Extract the [x, y] coordinate from the center of the cell holding the provided text.  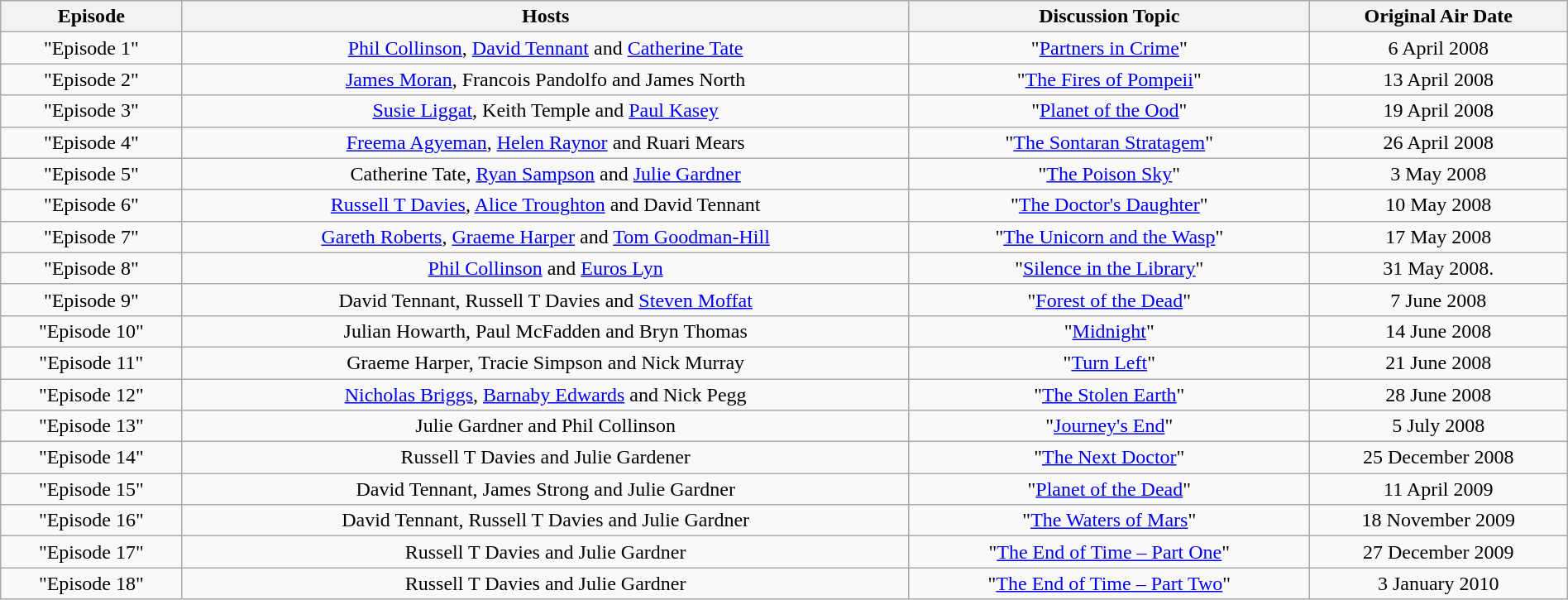
Russell T Davies and Julie Gardener [546, 458]
13 April 2008 [1438, 79]
"Planet of the Ood" [1109, 111]
"The Next Doctor" [1109, 458]
19 April 2008 [1438, 111]
Julie Gardner and Phil Collinson [546, 426]
Episode [91, 17]
6 April 2008 [1438, 48]
28 June 2008 [1438, 395]
"Forest of the Dead" [1109, 300]
David Tennant, James Strong and Julie Gardner [546, 489]
10 May 2008 [1438, 205]
"Episode 8" [91, 268]
"Turn Left" [1109, 362]
Hosts [546, 17]
James Moran, Francois Pandolfo and James North [546, 79]
Discussion Topic [1109, 17]
"Planet of the Dead" [1109, 489]
"Episode 3" [91, 111]
"Silence in the Library" [1109, 268]
Gareth Roberts, Graeme Harper and Tom Goodman-Hill [546, 237]
"Episode 12" [91, 395]
26 April 2008 [1438, 142]
"The Sontaran Stratagem" [1109, 142]
"Episode 11" [91, 362]
"Episode 7" [91, 237]
3 January 2010 [1438, 583]
"Episode 18" [91, 583]
"Episode 4" [91, 142]
"The Doctor's Daughter" [1109, 205]
5 July 2008 [1438, 426]
"Episode 16" [91, 521]
Original Air Date [1438, 17]
Phil Collinson and Euros Lyn [546, 268]
11 April 2009 [1438, 489]
18 November 2009 [1438, 521]
Catherine Tate, Ryan Sampson and Julie Gardner [546, 174]
"The End of Time – Part Two" [1109, 583]
"The Waters of Mars" [1109, 521]
"Episode 17" [91, 552]
Susie Liggat, Keith Temple and Paul Kasey [546, 111]
7 June 2008 [1438, 300]
Graeme Harper, Tracie Simpson and Nick Murray [546, 362]
"Episode 5" [91, 174]
"The Unicorn and the Wasp" [1109, 237]
David Tennant, Russell T Davies and Julie Gardner [546, 521]
"The End of Time – Part One" [1109, 552]
Nicholas Briggs, Barnaby Edwards and Nick Pegg [546, 395]
David Tennant, Russell T Davies and Steven Moffat [546, 300]
"Midnight" [1109, 331]
3 May 2008 [1438, 174]
"The Stolen Earth" [1109, 395]
"Episode 14" [91, 458]
Freema Agyeman, Helen Raynor and Ruari Mears [546, 142]
21 June 2008 [1438, 362]
"The Poison Sky" [1109, 174]
"Episode 10" [91, 331]
"The Fires of Pompeii" [1109, 79]
"Episode 15" [91, 489]
"Episode 13" [91, 426]
25 December 2008 [1438, 458]
"Episode 1" [91, 48]
17 May 2008 [1438, 237]
27 December 2009 [1438, 552]
"Journey's End" [1109, 426]
"Partners in Crime" [1109, 48]
"Episode 9" [91, 300]
Julian Howarth, Paul McFadden and Bryn Thomas [546, 331]
Phil Collinson, David Tennant and Catherine Tate [546, 48]
Russell T Davies, Alice Troughton and David Tennant [546, 205]
14 June 2008 [1438, 331]
"Episode 2" [91, 79]
31 May 2008. [1438, 268]
"Episode 6" [91, 205]
